Return the (x, y) coordinate for the center point of the cell that contains the specified text.  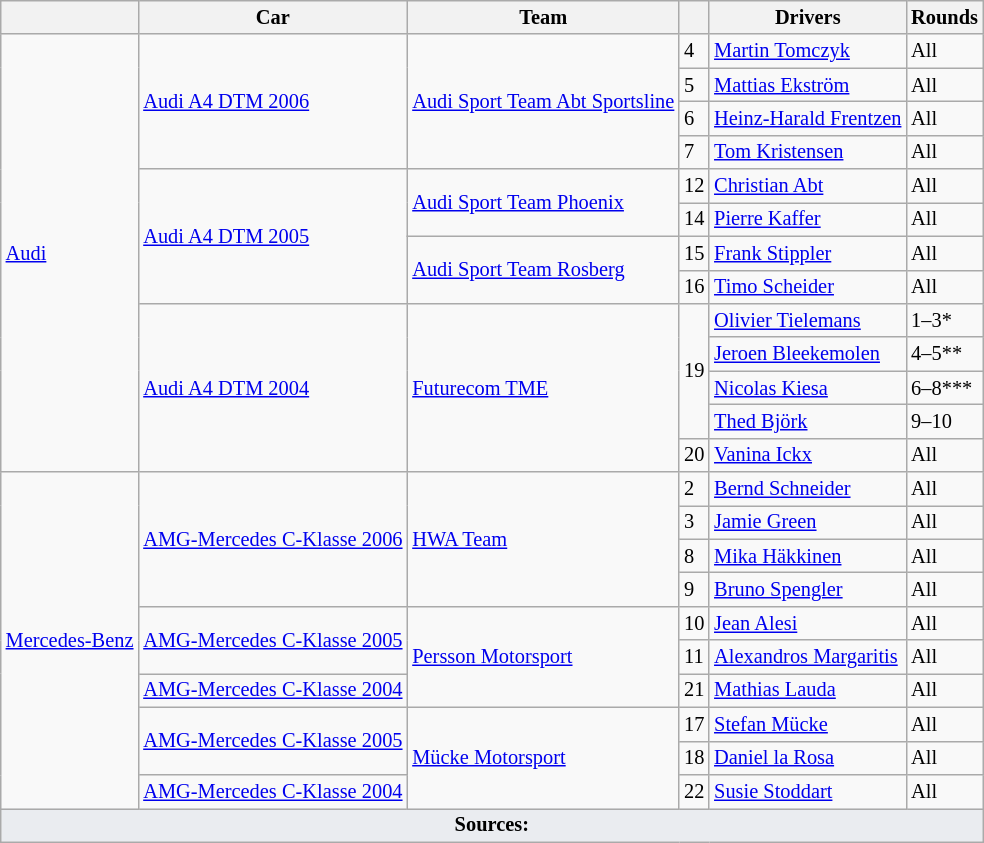
Audi A4 DTM 2004 (272, 387)
9–10 (944, 421)
Mercedes-Benz (70, 640)
10 (694, 623)
Timo Scheider (808, 287)
Futurecom TME (543, 387)
Audi (70, 253)
4–5** (944, 354)
21 (694, 690)
Mika Häkkinen (808, 556)
Tom Kristensen (808, 152)
Audi A4 DTM 2006 (272, 102)
Vanina Ickx (808, 455)
Thed Björk (808, 421)
1–3* (944, 320)
Sources: (492, 825)
Bruno Spengler (808, 589)
Olivier Tielemans (808, 320)
Jean Alesi (808, 623)
Drivers (808, 17)
6–8*** (944, 388)
HWA Team (543, 540)
Persson Motorsport (543, 656)
Nicolas Kiesa (808, 388)
20 (694, 455)
Martin Tomczyk (808, 51)
Alexandros Margaritis (808, 657)
3 (694, 522)
11 (694, 657)
AMG-Mercedes C-Klasse 2006 (272, 540)
Mücke Motorsport (543, 758)
Mattias Ekström (808, 85)
Susie Stoddart (808, 791)
Audi Sport Team Phoenix (543, 202)
Christian Abt (808, 186)
7 (694, 152)
Stefan Mücke (808, 724)
Bernd Schneider (808, 489)
9 (694, 589)
Rounds (944, 17)
Team (543, 17)
8 (694, 556)
16 (694, 287)
15 (694, 253)
Car (272, 17)
Heinz-Harald Frentzen (808, 118)
14 (694, 219)
Audi A4 DTM 2005 (272, 236)
Jamie Green (808, 522)
4 (694, 51)
22 (694, 791)
18 (694, 758)
Mathias Lauda (808, 690)
Jeroen Bleekemolen (808, 354)
Frank Stippler (808, 253)
6 (694, 118)
Audi Sport Team Rosberg (543, 270)
12 (694, 186)
2 (694, 489)
17 (694, 724)
Daniel la Rosa (808, 758)
5 (694, 85)
Pierre Kaffer (808, 219)
Audi Sport Team Abt Sportsline (543, 102)
19 (694, 370)
